Locate the cell with the specified text and output its (X, Y) center coordinate. 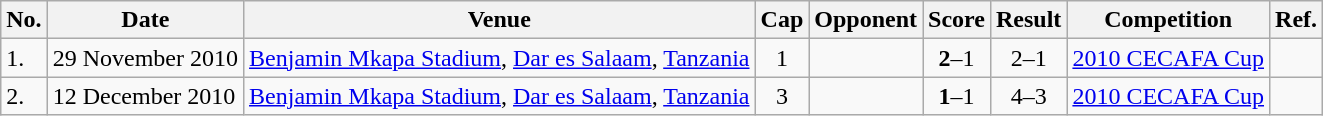
Score (957, 20)
Cap (782, 20)
12 December 2010 (145, 96)
29 November 2010 (145, 58)
1. (24, 58)
Venue (500, 20)
4–3 (1028, 96)
1 (782, 58)
Result (1028, 20)
Ref. (1296, 20)
Competition (1168, 20)
Opponent (866, 20)
Date (145, 20)
No. (24, 20)
1–1 (957, 96)
2. (24, 96)
3 (782, 96)
